Provide the [X, Y] coordinate of the cell's center where the given text is located.  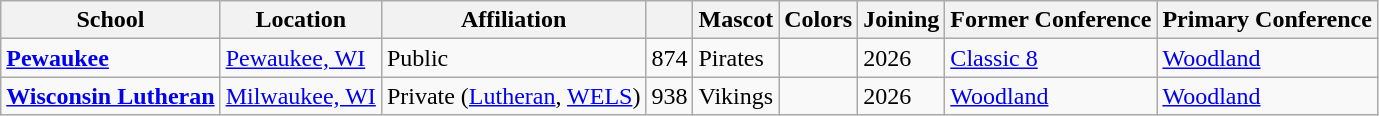
Primary Conference [1268, 20]
Pirates [736, 58]
Classic 8 [1051, 58]
Affiliation [514, 20]
Vikings [736, 96]
Private (Lutheran, WELS) [514, 96]
School [110, 20]
Mascot [736, 20]
Colors [818, 20]
Location [300, 20]
Public [514, 58]
938 [670, 96]
Wisconsin Lutheran [110, 96]
Joining [902, 20]
874 [670, 58]
Milwaukee, WI [300, 96]
Pewaukee, WI [300, 58]
Former Conference [1051, 20]
Pewaukee [110, 58]
